From the cell containing the given text, extract its center point as (X, Y) coordinate. 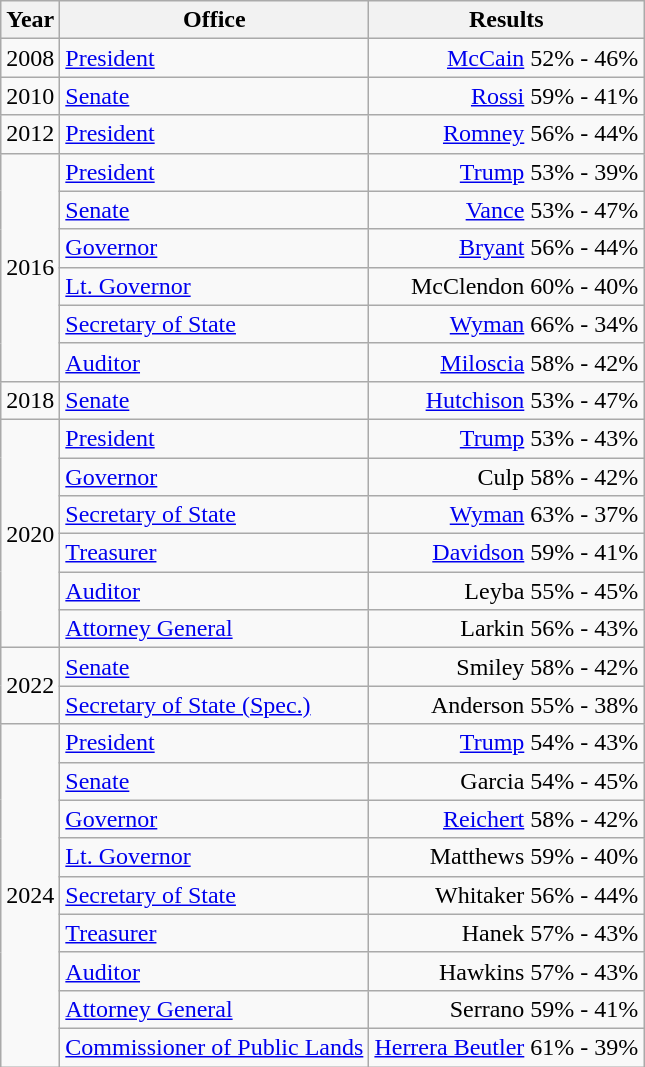
2024 (30, 896)
Herrera Beutler 61% - 39% (506, 1047)
Serrano 59% - 41% (506, 1009)
Davidson 59% - 41% (506, 553)
Wyman 63% - 37% (506, 515)
2022 (30, 686)
Office (214, 20)
2018 (30, 400)
Trump 53% - 39% (506, 172)
Results (506, 20)
Vance 53% - 47% (506, 210)
Bryant 56% - 44% (506, 248)
Rossi 59% - 41% (506, 96)
Trump 54% - 43% (506, 743)
Miloscia 58% - 42% (506, 362)
Leyba 55% - 45% (506, 591)
Year (30, 20)
Garcia 54% - 45% (506, 781)
Anderson 55% - 38% (506, 705)
Matthews 59% - 40% (506, 857)
Smiley 58% - 42% (506, 667)
McCain 52% - 46% (506, 58)
Whitaker 56% - 44% (506, 895)
Wyman 66% - 34% (506, 324)
Trump 53% - 43% (506, 438)
2016 (30, 267)
Commissioner of Public Lands (214, 1047)
Culp 58% - 42% (506, 477)
McClendon 60% - 40% (506, 286)
2012 (30, 134)
2020 (30, 533)
2008 (30, 58)
Hawkins 57% - 43% (506, 971)
2010 (30, 96)
Hanek 57% - 43% (506, 933)
Hutchison 53% - 47% (506, 400)
Reichert 58% - 42% (506, 819)
Romney 56% - 44% (506, 134)
Secretary of State (Spec.) (214, 705)
Larkin 56% - 43% (506, 629)
